Pinpoint the cell where the given text exists, returning its (X, Y) midpoint coordinate. 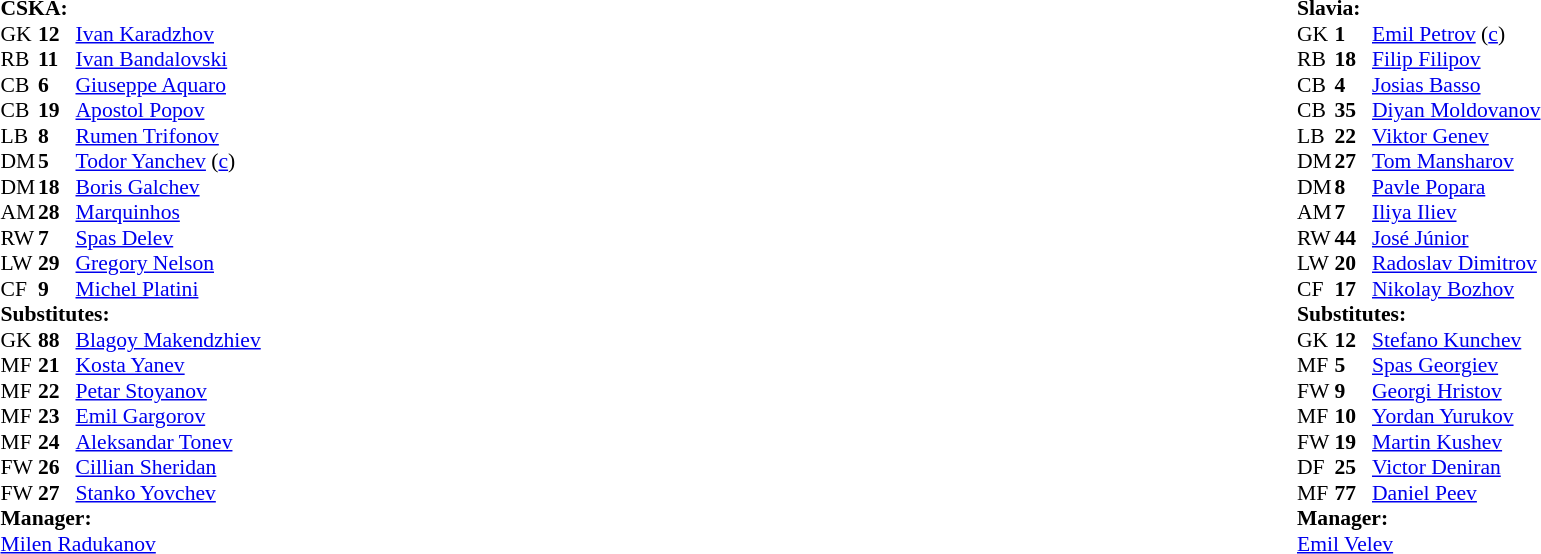
35 (1353, 111)
26 (57, 467)
DF (1316, 467)
Apostol Popov (168, 111)
Marquinhos (168, 213)
Boris Galchev (168, 187)
Tom Mansharov (1456, 161)
Daniel Peev (1456, 493)
Kosta Yanev (168, 365)
Georgi Hristov (1456, 391)
Yordan Yurukov (1456, 417)
6 (57, 85)
Emil Petrov (c) (1456, 34)
Martin Kushev (1456, 442)
Rumen Trifonov (168, 136)
Viktor Genev (1456, 136)
Iliya Iliev (1456, 213)
11 (57, 59)
Stanko Yovchev (168, 493)
Ivan Bandalovski (168, 59)
Todor Yanchev (c) (168, 161)
10 (1353, 417)
77 (1353, 493)
29 (57, 263)
Gregory Nelson (168, 263)
Josias Basso (1456, 85)
20 (1353, 263)
Radoslav Dimitrov (1456, 263)
Cillian Sheridan (168, 467)
Victor Deniran (1456, 467)
Michel Platini (168, 289)
21 (57, 365)
1 (1353, 34)
Blagoy Makendzhiev (168, 340)
Petar Stoyanov (168, 391)
Ivan Karadzhov (168, 34)
Stefano Kunchev (1456, 340)
Spas Delev (168, 238)
Nikolay Bozhov (1456, 289)
Aleksandar Tonev (168, 442)
Pavle Popara (1456, 187)
Emil Gargorov (168, 417)
Diyan Moldovanov (1456, 111)
José Júnior (1456, 238)
17 (1353, 289)
28 (57, 213)
Giuseppe Aquaro (168, 85)
Filip Filipov (1456, 59)
4 (1353, 85)
23 (57, 417)
88 (57, 340)
24 (57, 442)
25 (1353, 467)
44 (1353, 238)
Spas Georgiev (1456, 365)
